Provide the [X, Y] coordinate of the cell's center where the given text is located.  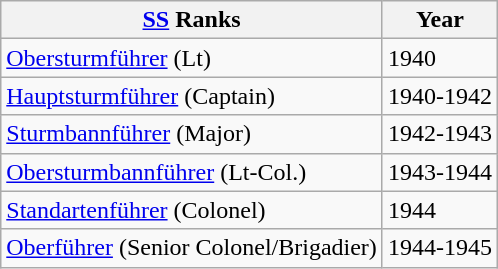
SS Ranks [192, 20]
1943-1944 [440, 172]
1942-1943 [440, 134]
Year [440, 20]
Standartenführer (Colonel) [192, 210]
Obersturmbannführer (Lt-Col.) [192, 172]
1944-1945 [440, 248]
Hauptsturmführer (Captain) [192, 96]
1940 [440, 58]
1944 [440, 210]
Oberführer (Senior Colonel/Brigadier) [192, 248]
Obersturmführer (Lt) [192, 58]
1940-1942 [440, 96]
Sturmbannführer (Major) [192, 134]
